For the text-containing cell, return its midpoint in [x, y] coordinate format. 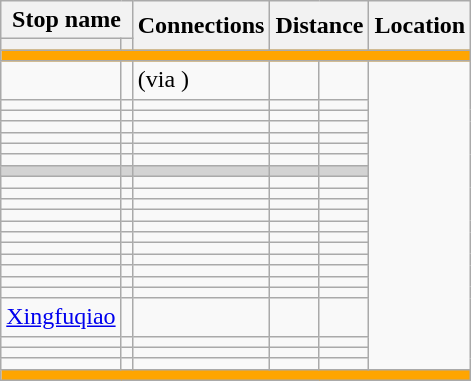
Stop name [66, 20]
Location [420, 26]
Xingfuqiao [61, 317]
Connections [201, 26]
(via ) [201, 80]
Distance [320, 26]
